Capture the cell that displays the provided text and extract its (x, y) central coordinate. 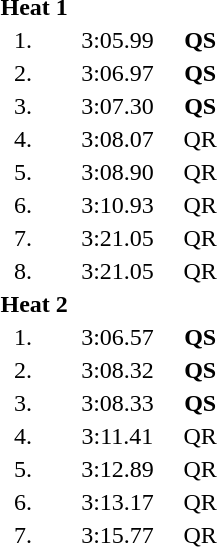
3:08.32 (118, 370)
3:12.89 (118, 469)
3:05.99 (118, 40)
3:07.30 (118, 106)
3:06.57 (118, 337)
3:06.97 (118, 73)
3:10.93 (118, 205)
3:08.90 (118, 172)
3:08.07 (118, 139)
3:08.33 (118, 403)
3:13.17 (118, 502)
3:11.41 (118, 436)
